Determine the (x, y) coordinate at the center of the cell enclosing the given text.  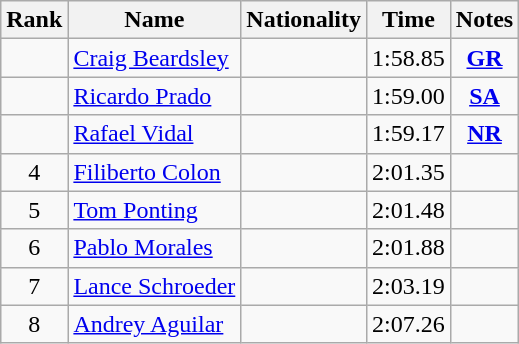
7 (34, 286)
2:03.19 (409, 286)
Filiberto Colon (154, 172)
1:59.00 (409, 96)
4 (34, 172)
Time (409, 20)
Name (154, 20)
2:07.26 (409, 324)
Lance Schroeder (154, 286)
8 (34, 324)
Rank (34, 20)
Notes (484, 20)
Pablo Morales (154, 248)
Rafael Vidal (154, 134)
2:01.88 (409, 248)
2:01.35 (409, 172)
1:59.17 (409, 134)
Ricardo Prado (154, 96)
2:01.48 (409, 210)
GR (484, 58)
NR (484, 134)
Nationality (304, 20)
5 (34, 210)
6 (34, 248)
Craig Beardsley (154, 58)
1:58.85 (409, 58)
Tom Ponting (154, 210)
SA (484, 96)
Andrey Aguilar (154, 324)
